Determine the (x, y) coordinate at the center of the cell enclosing the given text.  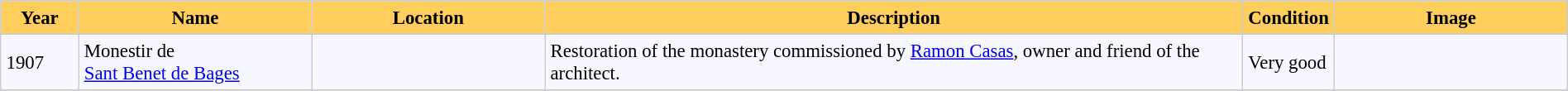
Restoration of the monastery commissioned by Ramon Casas, owner and friend of the architect. (894, 62)
Image (1451, 17)
Very good (1288, 62)
1907 (40, 62)
Name (195, 17)
Year (40, 17)
Location (428, 17)
Monestir de Sant Benet de Bages (195, 62)
Condition (1288, 17)
Description (894, 17)
